Capture the cell that displays the provided text and extract its [x, y] central coordinate. 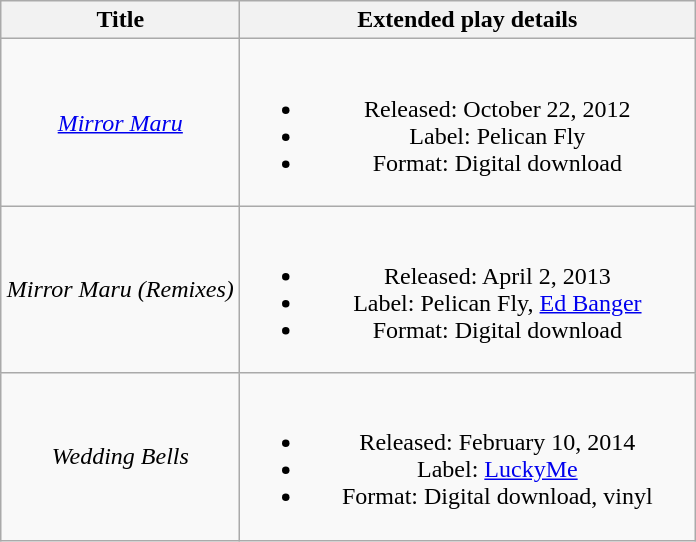
Released: April 2, 2013Label: Pelican Fly, Ed BangerFormat: Digital download [468, 290]
Extended play details [468, 20]
Wedding Bells [120, 456]
Mirror Maru (Remixes) [120, 290]
Released: October 22, 2012Label: Pelican FlyFormat: Digital download [468, 122]
Released: February 10, 2014Label: LuckyMeFormat: Digital download, vinyl [468, 456]
Mirror Maru [120, 122]
Title [120, 20]
